Return [X, Y] of the center of cell containing provided text 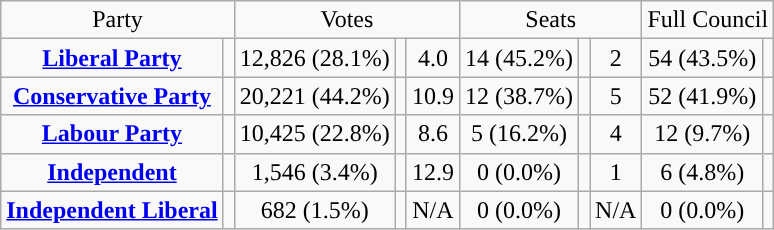
Seats [550, 20]
Votes [346, 20]
52 (41.9%) [702, 96]
12 (9.7%) [702, 134]
5 (16.2%) [518, 134]
8.6 [432, 134]
12.9 [432, 172]
14 (45.2%) [518, 58]
1 [616, 172]
2 [616, 58]
682 (1.5%) [314, 210]
Labour Party [112, 134]
12,826 (28.1%) [314, 58]
Party [118, 20]
20,221 (44.2%) [314, 96]
Independent Liberal [112, 210]
Full Council [708, 20]
10,425 (22.8%) [314, 134]
4 [616, 134]
5 [616, 96]
4.0 [432, 58]
Independent [112, 172]
1,546 (3.4%) [314, 172]
10.9 [432, 96]
12 (38.7%) [518, 96]
6 (4.8%) [702, 172]
Conservative Party [112, 96]
54 (43.5%) [702, 58]
Liberal Party [112, 58]
